Locate the cell with the specified text and output its [x, y] center coordinate. 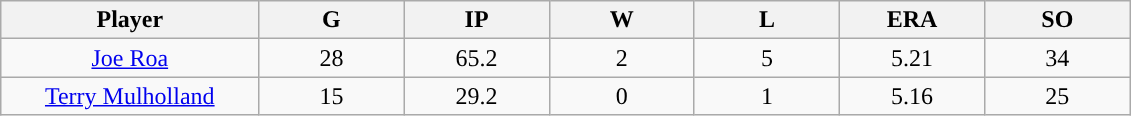
5.16 [912, 96]
15 [332, 96]
65.2 [476, 58]
L [766, 20]
W [622, 20]
Joe Roa [130, 58]
34 [1058, 58]
1 [766, 96]
25 [1058, 96]
SO [1058, 20]
5.21 [912, 58]
0 [622, 96]
28 [332, 58]
2 [622, 58]
ERA [912, 20]
Terry Mulholland [130, 96]
G [332, 20]
IP [476, 20]
Player [130, 20]
5 [766, 58]
29.2 [476, 96]
